Pinpoint the cell where the given text exists, returning its (x, y) midpoint coordinate. 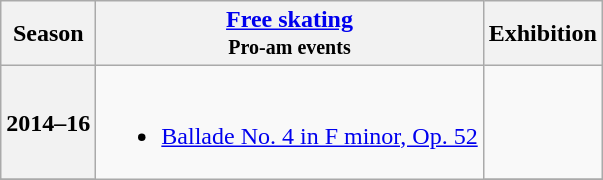
Free skating Pro-am events (290, 34)
Season (48, 34)
Exhibition (542, 34)
Ballade No. 4 in F minor, Op. 52 (290, 122)
2014–16 (48, 122)
